For the text-containing cell, return its midpoint in [x, y] coordinate format. 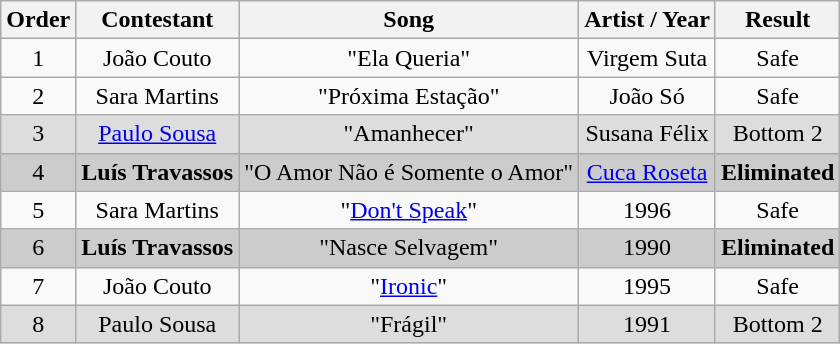
3 [38, 134]
"Ela Queria" [409, 58]
1 [38, 58]
Cuca Roseta [648, 172]
Artist / Year [648, 20]
2 [38, 96]
1990 [648, 248]
"O Amor Não é Somente o Amor" [409, 172]
Result [777, 20]
Virgem Suta [648, 58]
6 [38, 248]
1995 [648, 286]
5 [38, 210]
"Nasce Selvagem" [409, 248]
"Amanhecer" [409, 134]
"Don't Speak" [409, 210]
Song [409, 20]
Susana Félix [648, 134]
Order [38, 20]
"Ironic" [409, 286]
1991 [648, 324]
"Frágil" [409, 324]
7 [38, 286]
4 [38, 172]
João Só [648, 96]
Contestant [158, 20]
1996 [648, 210]
8 [38, 324]
"Próxima Estação" [409, 96]
